For the text-containing cell, return its midpoint in [x, y] coordinate format. 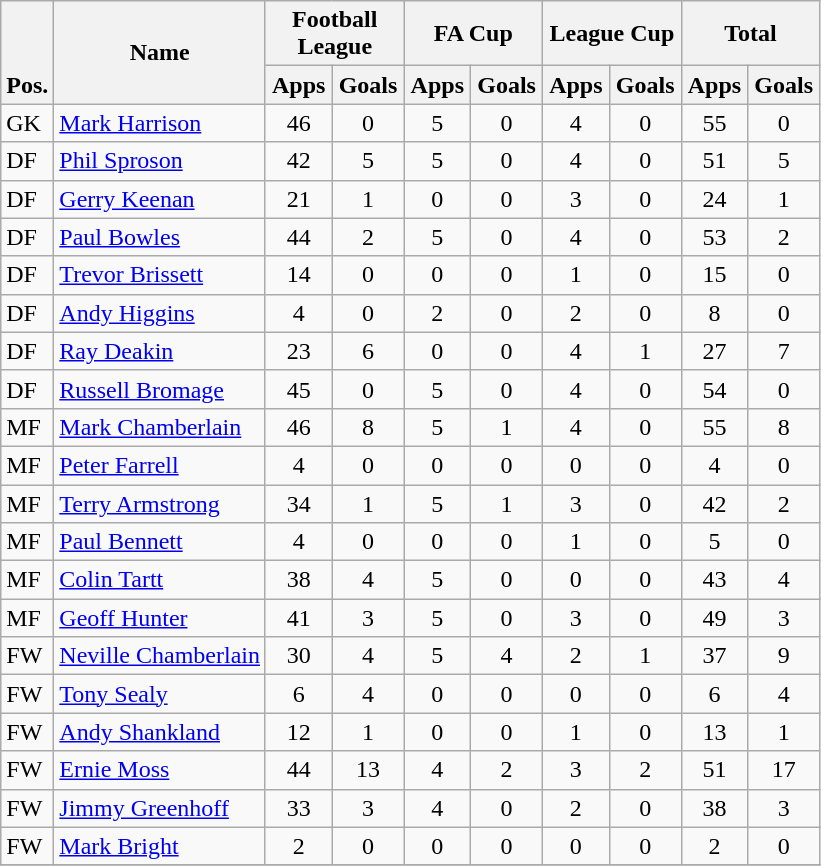
Mark Harrison [160, 123]
37 [714, 656]
15 [714, 275]
Tony Sealy [160, 694]
Russell Bromage [160, 389]
7 [784, 351]
Ray Deakin [160, 351]
GK [28, 123]
FA Cup [474, 34]
Mark Chamberlain [160, 427]
Phil Sproson [160, 161]
27 [714, 351]
Jimmy Greenhoff [160, 808]
Trevor Brissett [160, 275]
34 [298, 503]
Paul Bowles [160, 237]
Colin Tartt [160, 580]
14 [298, 275]
Football League [334, 34]
Pos. [28, 52]
43 [714, 580]
Andy Higgins [160, 313]
41 [298, 618]
Name [160, 52]
Ernie Moss [160, 770]
33 [298, 808]
54 [714, 389]
21 [298, 199]
Paul Bennett [160, 542]
Neville Chamberlain [160, 656]
30 [298, 656]
17 [784, 770]
53 [714, 237]
Mark Bright [160, 846]
Gerry Keenan [160, 199]
45 [298, 389]
23 [298, 351]
League Cup [612, 34]
9 [784, 656]
Andy Shankland [160, 732]
Peter Farrell [160, 465]
Terry Armstrong [160, 503]
12 [298, 732]
Geoff Hunter [160, 618]
Total [750, 34]
24 [714, 199]
49 [714, 618]
